Provide the (X, Y) coordinate of the cell's center where the given text is located.  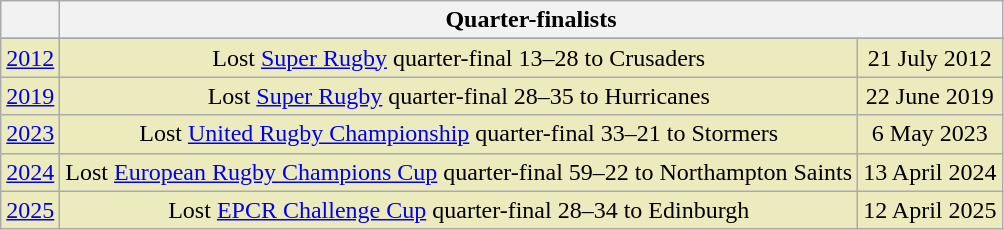
Lost EPCR Challenge Cup quarter-final 28–34 to Edinburgh (459, 210)
Quarter-finalists (531, 20)
2024 (30, 172)
2012 (30, 58)
Lost European Rugby Champions Cup quarter-final 59–22 to Northampton Saints (459, 172)
22 June 2019 (930, 96)
Lost United Rugby Championship quarter-final 33–21 to Stormers (459, 134)
13 April 2024 (930, 172)
2025 (30, 210)
2019 (30, 96)
6 May 2023 (930, 134)
12 April 2025 (930, 210)
Lost Super Rugby quarter-final 28–35 to Hurricanes (459, 96)
2023 (30, 134)
21 July 2012 (930, 58)
Lost Super Rugby quarter-final 13–28 to Crusaders (459, 58)
